Identify which cell holds the provided text, then report its (X, Y) central coordinate. 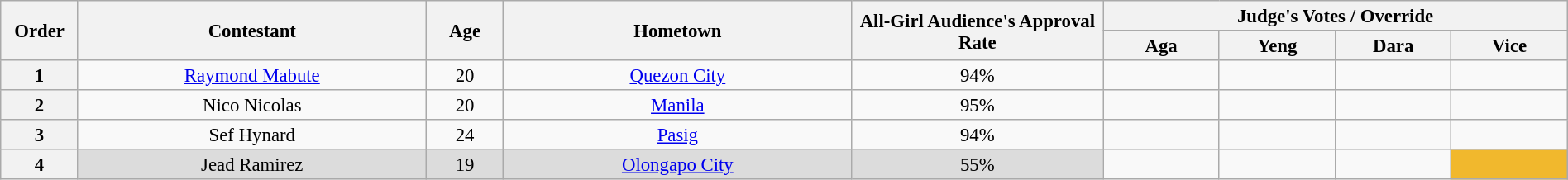
Yeng (1277, 45)
Nico Nicolas (251, 105)
24 (465, 135)
4 (40, 164)
3 (40, 135)
95% (978, 105)
Contestant (251, 31)
19 (465, 164)
Aga (1161, 45)
Judge's Votes / Override (1335, 16)
Order (40, 31)
Sef Hynard (251, 135)
Pasig (678, 135)
1 (40, 75)
Jead Ramirez (251, 164)
55% (978, 164)
Raymond Mabute (251, 75)
All-Girl Audience's Approval Rate (978, 31)
Quezon City (678, 75)
Age (465, 31)
Olongapo City (678, 164)
2 (40, 105)
Vice (1509, 45)
Manila (678, 105)
Hometown (678, 31)
Dara (1394, 45)
